Extract the (x, y) coordinate from the center of the cell holding the provided text.  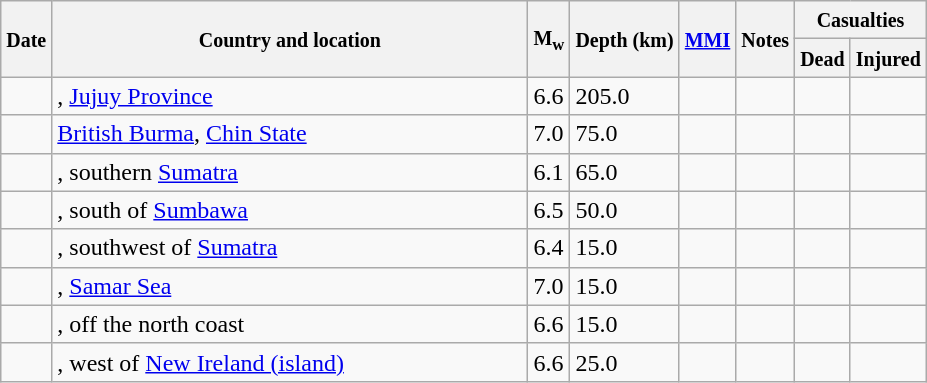
, southern Sumatra (290, 172)
205.0 (624, 96)
50.0 (624, 210)
Date (26, 39)
Dead (823, 58)
65.0 (624, 172)
6.5 (549, 210)
, west of New Ireland (island) (290, 362)
MMI (708, 39)
6.1 (549, 172)
, Samar Sea (290, 286)
, southwest of Sumatra (290, 248)
25.0 (624, 362)
Depth (km) (624, 39)
Mw (549, 39)
British Burma, Chin State (290, 134)
75.0 (624, 134)
Casualties (861, 20)
Injured (888, 58)
, off the north coast (290, 324)
, south of Sumbawa (290, 210)
6.4 (549, 248)
Notes (766, 39)
Country and location (290, 39)
, Jujuy Province (290, 96)
